Detect which cell encompasses the target text, then output its [x, y] center coordinate. 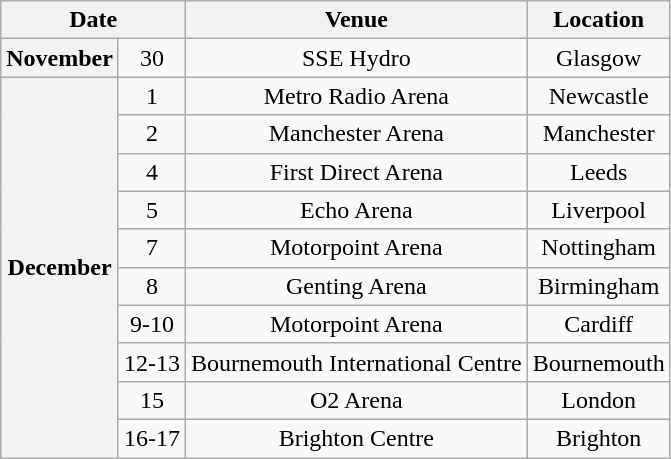
December [60, 268]
SSE Hydro [357, 58]
Bournemouth [598, 362]
Venue [357, 20]
Leeds [598, 172]
2 [152, 134]
Manchester [598, 134]
15 [152, 400]
7 [152, 248]
November [60, 58]
30 [152, 58]
5 [152, 210]
Brighton Centre [357, 438]
Newcastle [598, 96]
London [598, 400]
Liverpool [598, 210]
16-17 [152, 438]
First Direct Arena [357, 172]
4 [152, 172]
Manchester Arena [357, 134]
Date [94, 20]
Birmingham [598, 286]
Location [598, 20]
Echo Arena [357, 210]
Brighton [598, 438]
1 [152, 96]
Genting Arena [357, 286]
8 [152, 286]
Bournemouth International Centre [357, 362]
Nottingham [598, 248]
12-13 [152, 362]
Metro Radio Arena [357, 96]
Cardiff [598, 324]
9-10 [152, 324]
O2 Arena [357, 400]
Glasgow [598, 58]
